Determine the [X, Y] coordinate at the center of the cell enclosing the given text.  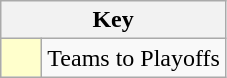
Teams to Playoffs [134, 58]
Key [114, 20]
